From the cell containing the given text, extract its center point as (X, Y) coordinate. 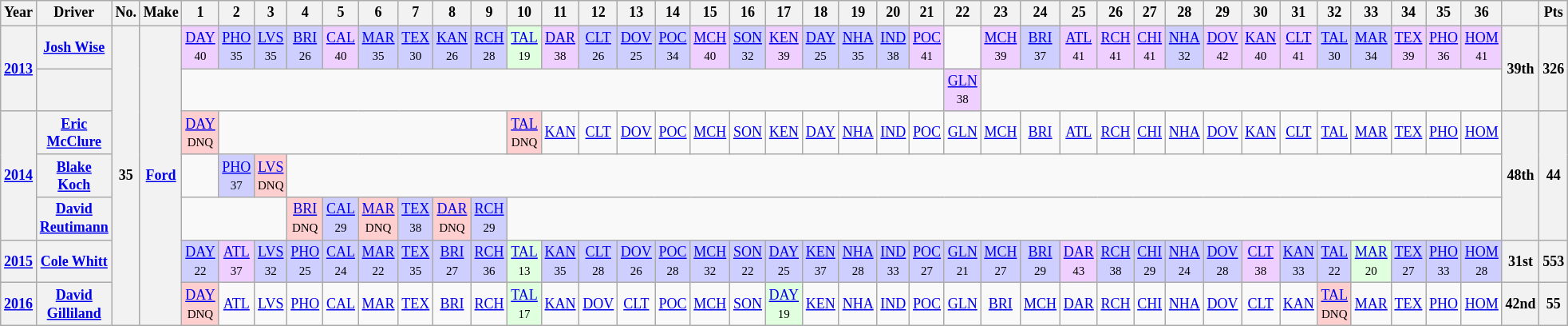
TAL13 (524, 261)
KAN40 (1261, 47)
32 (1334, 13)
BRIDNQ (305, 219)
DAY19 (784, 304)
33 (1371, 13)
MCH32 (710, 261)
MARDNQ (378, 219)
DAR (1079, 304)
POC28 (673, 261)
24 (1041, 13)
DOV42 (1222, 47)
2016 (19, 304)
DAY22 (200, 261)
18 (820, 13)
DAY40 (200, 47)
20 (894, 13)
NHA35 (858, 47)
CLT38 (1261, 261)
DOV25 (637, 47)
TEX35 (416, 261)
MCH39 (1001, 47)
PHO25 (305, 261)
LVSDNQ (271, 176)
5 (342, 13)
44 (1554, 176)
POC41 (927, 47)
25 (1079, 13)
27 (1150, 13)
ATL41 (1079, 47)
15 (710, 13)
DOV28 (1222, 261)
14 (673, 13)
21 (927, 13)
KEN39 (784, 47)
13 (637, 13)
CAL (342, 304)
TAL17 (524, 304)
PHO33 (1444, 261)
POC27 (927, 261)
2015 (19, 261)
DAR38 (560, 47)
TEX30 (416, 47)
TEX38 (416, 219)
26 (1116, 13)
No. (126, 13)
RCH28 (489, 47)
RCH29 (489, 219)
22 (962, 13)
Eric McClure (73, 133)
TAL22 (1334, 261)
19 (858, 13)
326 (1554, 69)
Make (161, 13)
Josh Wise (73, 47)
BRI27 (452, 261)
MAR35 (378, 47)
DOV26 (637, 261)
2 (236, 13)
Cole Whitt (73, 261)
RCH41 (1116, 47)
Year (19, 13)
IND33 (894, 261)
DAR43 (1079, 261)
8 (452, 13)
16 (748, 13)
MAR22 (378, 261)
HOM41 (1481, 47)
TEX39 (1408, 47)
GLN21 (962, 261)
NHA32 (1184, 47)
CHI29 (1150, 261)
LVS (271, 304)
NHA24 (1184, 261)
TEX27 (1408, 261)
3 (271, 13)
4 (305, 13)
GLN38 (962, 90)
23 (1001, 13)
LVS35 (271, 47)
NHA28 (858, 261)
9 (489, 13)
Ford (161, 176)
2013 (19, 69)
LVS32 (271, 261)
6 (378, 13)
36 (1481, 13)
KAN35 (560, 261)
1 (200, 13)
2014 (19, 176)
CLT41 (1299, 47)
IND38 (894, 47)
POC34 (673, 47)
BRI29 (1041, 261)
Driver (73, 13)
PHO35 (236, 47)
MCH27 (1001, 261)
CAL40 (342, 47)
34 (1408, 13)
7 (416, 13)
553 (1554, 261)
10 (524, 13)
31 (1299, 13)
55 (1554, 304)
MCH40 (710, 47)
BRI37 (1041, 47)
CHI41 (1150, 47)
SON22 (748, 261)
ATL37 (236, 261)
BRI26 (305, 47)
CLT26 (598, 47)
KAN33 (1299, 261)
12 (598, 13)
30 (1261, 13)
KEN37 (820, 261)
31st (1521, 261)
Pts (1554, 13)
39th (1521, 69)
28 (1184, 13)
SON32 (748, 47)
HOM28 (1481, 261)
TAL19 (524, 47)
MAR20 (1371, 261)
Blake Koch (73, 176)
48th (1521, 176)
RCH36 (489, 261)
DAY (820, 133)
29 (1222, 13)
CLT28 (598, 261)
David Gilliland (73, 304)
MAR34 (1371, 47)
CAL24 (342, 261)
CAL29 (342, 219)
PHO36 (1444, 47)
42nd (1521, 304)
17 (784, 13)
11 (560, 13)
TAL (1334, 133)
DARDNQ (452, 219)
PHO37 (236, 176)
David Reutimann (73, 219)
RCH38 (1116, 261)
KAN26 (452, 47)
TAL30 (1334, 47)
